Search for the cell housing the specified text and yield its [X, Y] center coordinate. 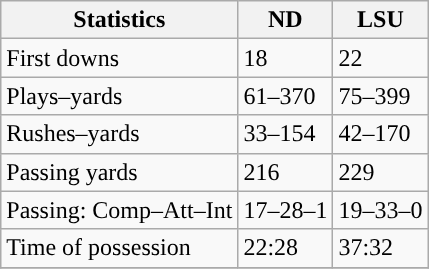
229 [380, 172]
17–28–1 [286, 210]
18 [286, 58]
Passing yards [120, 172]
216 [286, 172]
42–170 [380, 134]
33–154 [286, 134]
37:32 [380, 248]
Passing: Comp–Att–Int [120, 210]
61–370 [286, 96]
ND [286, 20]
19–33–0 [380, 210]
Statistics [120, 20]
22:28 [286, 248]
Time of possession [120, 248]
Plays–yards [120, 96]
First downs [120, 58]
Rushes–yards [120, 134]
22 [380, 58]
LSU [380, 20]
75–399 [380, 96]
